Extract the (x, y) coordinate from the center of the cell holding the provided text.  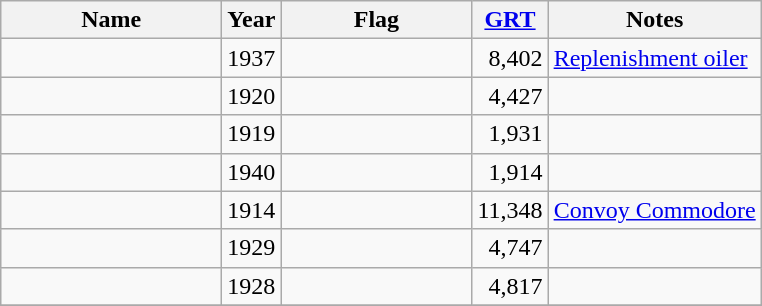
8,402 (510, 58)
1940 (252, 172)
1929 (252, 248)
11,348 (510, 210)
Convoy Commodore (654, 210)
Notes (654, 20)
1914 (252, 210)
1919 (252, 134)
1920 (252, 96)
Name (112, 20)
1928 (252, 286)
1,931 (510, 134)
Year (252, 20)
4,747 (510, 248)
GRT (510, 20)
Flag (376, 20)
4,817 (510, 286)
4,427 (510, 96)
1937 (252, 58)
Replenishment oiler (654, 58)
1,914 (510, 172)
